Find where the given text appears and provide that cell's center as (X, Y) coordinate. 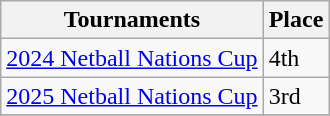
2024 Netball Nations Cup (132, 58)
Place (296, 20)
Tournaments (132, 20)
3rd (296, 96)
2025 Netball Nations Cup (132, 96)
4th (296, 58)
